Capture the cell that displays the provided text and extract its [X, Y] central coordinate. 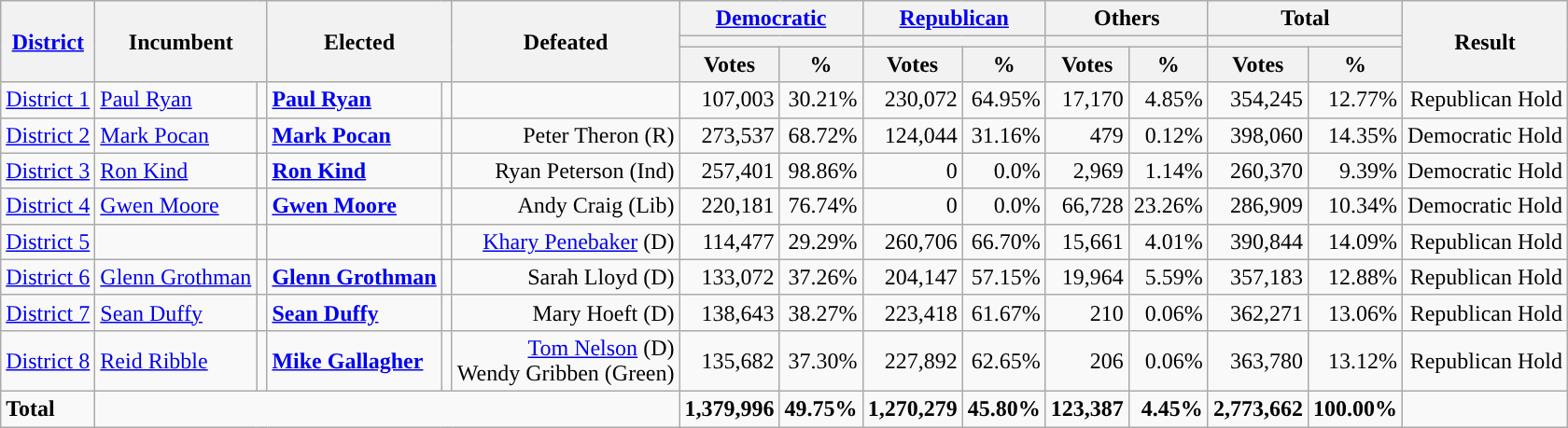
61.67% [1004, 312]
38.27% [821, 312]
66,728 [1086, 206]
Khary Penebaker (D) [566, 242]
District [49, 41]
10.34% [1355, 206]
District 3 [49, 171]
479 [1086, 135]
273,537 [730, 135]
223,418 [913, 312]
13.12% [1355, 360]
227,892 [913, 360]
354,245 [1258, 100]
Democratic [771, 19]
2,773,662 [1258, 408]
357,183 [1258, 277]
1.14% [1169, 171]
19,964 [1086, 277]
100.00% [1355, 408]
5.59% [1169, 277]
206 [1086, 360]
9.39% [1355, 171]
30.21% [821, 100]
Ryan Peterson (Ind) [566, 171]
66.70% [1004, 242]
23.26% [1169, 206]
257,401 [730, 171]
17,170 [1086, 100]
362,271 [1258, 312]
286,909 [1258, 206]
260,706 [913, 242]
210 [1086, 312]
14.35% [1355, 135]
Incumbent [181, 41]
Sarah Lloyd (D) [566, 277]
68.72% [821, 135]
Mary Hoeft (D) [566, 312]
398,060 [1258, 135]
37.30% [821, 360]
Defeated [566, 41]
230,072 [913, 100]
98.86% [821, 171]
31.16% [1004, 135]
Mike Gallagher [355, 360]
123,387 [1086, 408]
64.95% [1004, 100]
107,003 [730, 100]
29.29% [821, 242]
District 5 [49, 242]
Elected [359, 41]
114,477 [730, 242]
4.45% [1169, 408]
District 2 [49, 135]
District 4 [49, 206]
District 8 [49, 360]
76.74% [821, 206]
45.80% [1004, 408]
1,379,996 [730, 408]
Others [1127, 19]
220,181 [730, 206]
57.15% [1004, 277]
Result [1484, 41]
12.77% [1355, 100]
4.01% [1169, 242]
260,370 [1258, 171]
133,072 [730, 277]
1,270,279 [913, 408]
15,661 [1086, 242]
14.09% [1355, 242]
135,682 [730, 360]
Peter Theron (R) [566, 135]
13.06% [1355, 312]
District 6 [49, 277]
62.65% [1004, 360]
2,969 [1086, 171]
District 1 [49, 100]
138,643 [730, 312]
49.75% [821, 408]
390,844 [1258, 242]
363,780 [1258, 360]
Tom Nelson (D)Wendy Gribben (Green) [566, 360]
204,147 [913, 277]
Andy Craig (Lib) [566, 206]
12.88% [1355, 277]
0.12% [1169, 135]
District 7 [49, 312]
Reid Ribble [175, 360]
124,044 [913, 135]
4.85% [1169, 100]
Republican [954, 19]
37.26% [821, 277]
